Find where the given text appears and provide that cell's center as (x, y) coordinate. 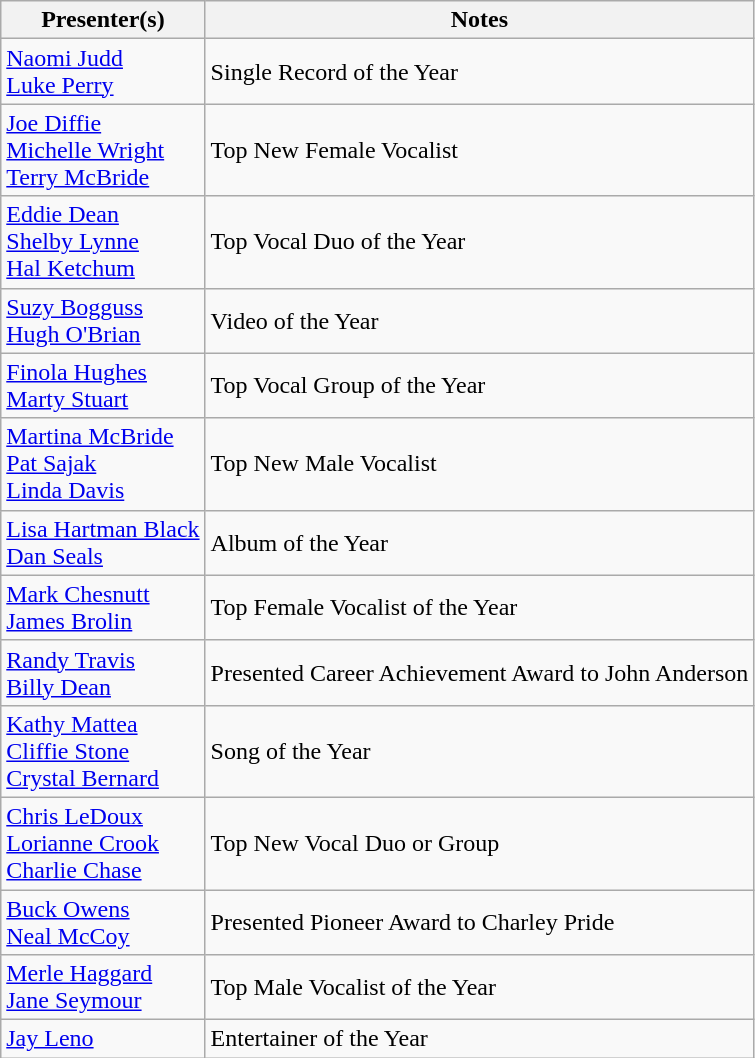
Presented Pioneer Award to Charley Pride (480, 922)
Song of the Year (480, 751)
Presented Career Achievement Award to John Anderson (480, 672)
Suzy BoggussHugh O'Brian (103, 320)
Top New Female Vocalist (480, 150)
Chris LeDouxLorianne CrookCharlie Chase (103, 843)
Finola HughesMarty Stuart (103, 386)
Eddie DeanShelby LynneHal Ketchum (103, 242)
Video of the Year (480, 320)
Presenter(s) (103, 20)
Top Female Vocalist of the Year (480, 608)
Lisa Hartman BlackDan Seals (103, 542)
Merle HaggardJane Seymour (103, 988)
Naomi JuddLuke Perry (103, 72)
Single Record of the Year (480, 72)
Top New Vocal Duo or Group (480, 843)
Top Male Vocalist of the Year (480, 988)
Top Vocal Group of the Year (480, 386)
Entertainer of the Year (480, 1039)
Kathy MatteaCliffie StoneCrystal Bernard (103, 751)
Mark ChesnuttJames Brolin (103, 608)
Notes (480, 20)
Top New Male Vocalist (480, 464)
Buck OwensNeal McCoy (103, 922)
Top Vocal Duo of the Year (480, 242)
Jay Leno (103, 1039)
Joe DiffieMichelle WrightTerry McBride (103, 150)
Randy TravisBilly Dean (103, 672)
Album of the Year (480, 542)
Martina McBridePat SajakLinda Davis (103, 464)
